Find where the given text appears and provide that cell's center as [X, Y] coordinate. 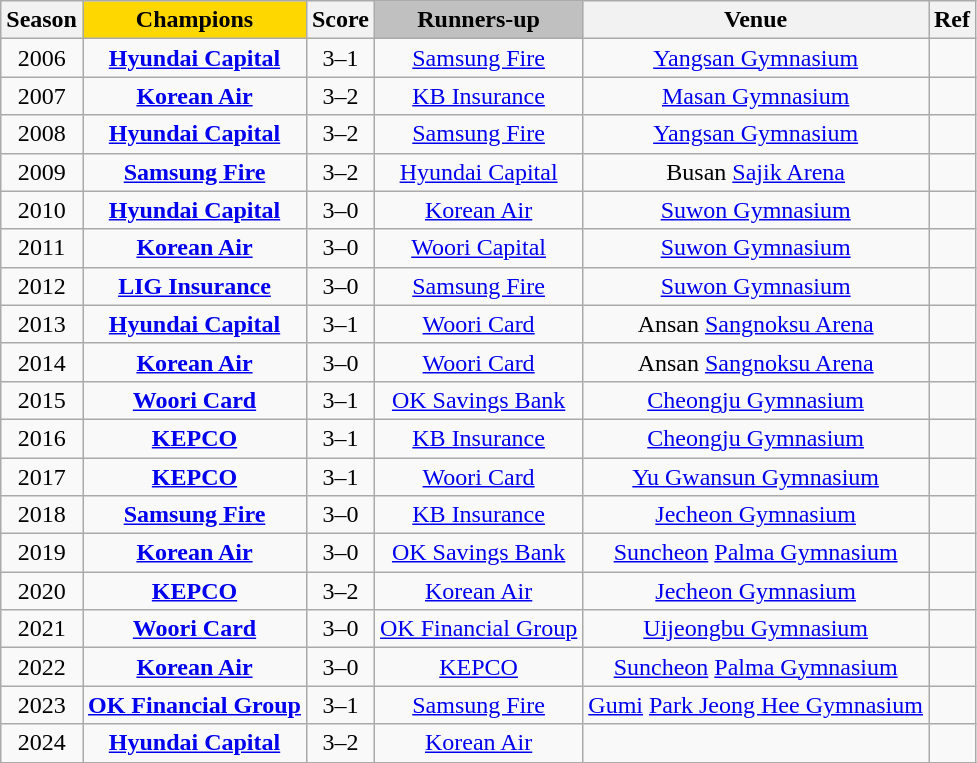
Woori Capital [478, 248]
2016 [42, 438]
2009 [42, 172]
2013 [42, 324]
2023 [42, 705]
Season [42, 20]
LIG Insurance [194, 286]
2012 [42, 286]
2008 [42, 134]
2007 [42, 96]
Venue [756, 20]
2021 [42, 629]
2020 [42, 591]
Champions [194, 20]
Runners-up [478, 20]
Ref [952, 20]
2006 [42, 58]
2022 [42, 667]
2024 [42, 743]
Score [340, 20]
Yu Gwansun Gymnasium [756, 477]
2017 [42, 477]
Busan Sajik Arena [756, 172]
2014 [42, 362]
2015 [42, 400]
2019 [42, 553]
2018 [42, 515]
Uijeongbu Gymnasium [756, 629]
Masan Gymnasium [756, 96]
2011 [42, 248]
2010 [42, 210]
Gumi Park Jeong Hee Gymnasium [756, 705]
